Output the (X, Y) coordinate of the center of the cell containing the given text.  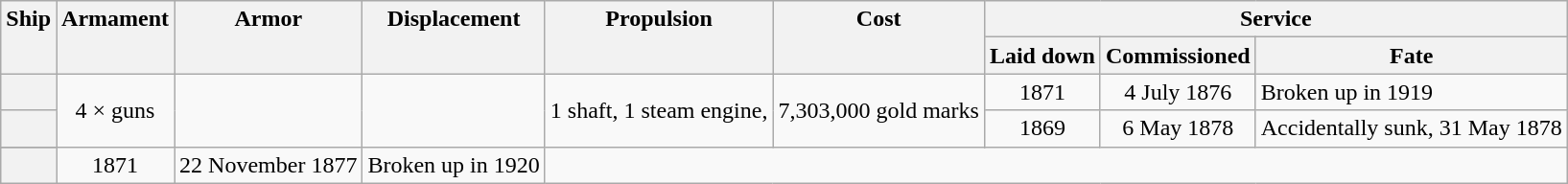
Accidentally sunk, 31 May 1878 (1412, 128)
Cost (878, 37)
6 May 1878 (1178, 128)
4 July 1876 (1178, 92)
Broken up in 1920 (454, 165)
22 November 1877 (269, 165)
Ship (29, 37)
Laid down (1041, 56)
1869 (1041, 128)
Commissioned (1178, 56)
Displacement (454, 37)
Propulsion (659, 37)
Armament (115, 37)
Broken up in 1919 (1412, 92)
7,303,000 gold marks (878, 110)
Service (1275, 19)
Fate (1412, 56)
1 shaft, 1 steam engine, (659, 110)
4 × guns (115, 110)
Armor (269, 37)
